Detect which cell encompasses the target text, then output its (X, Y) center coordinate. 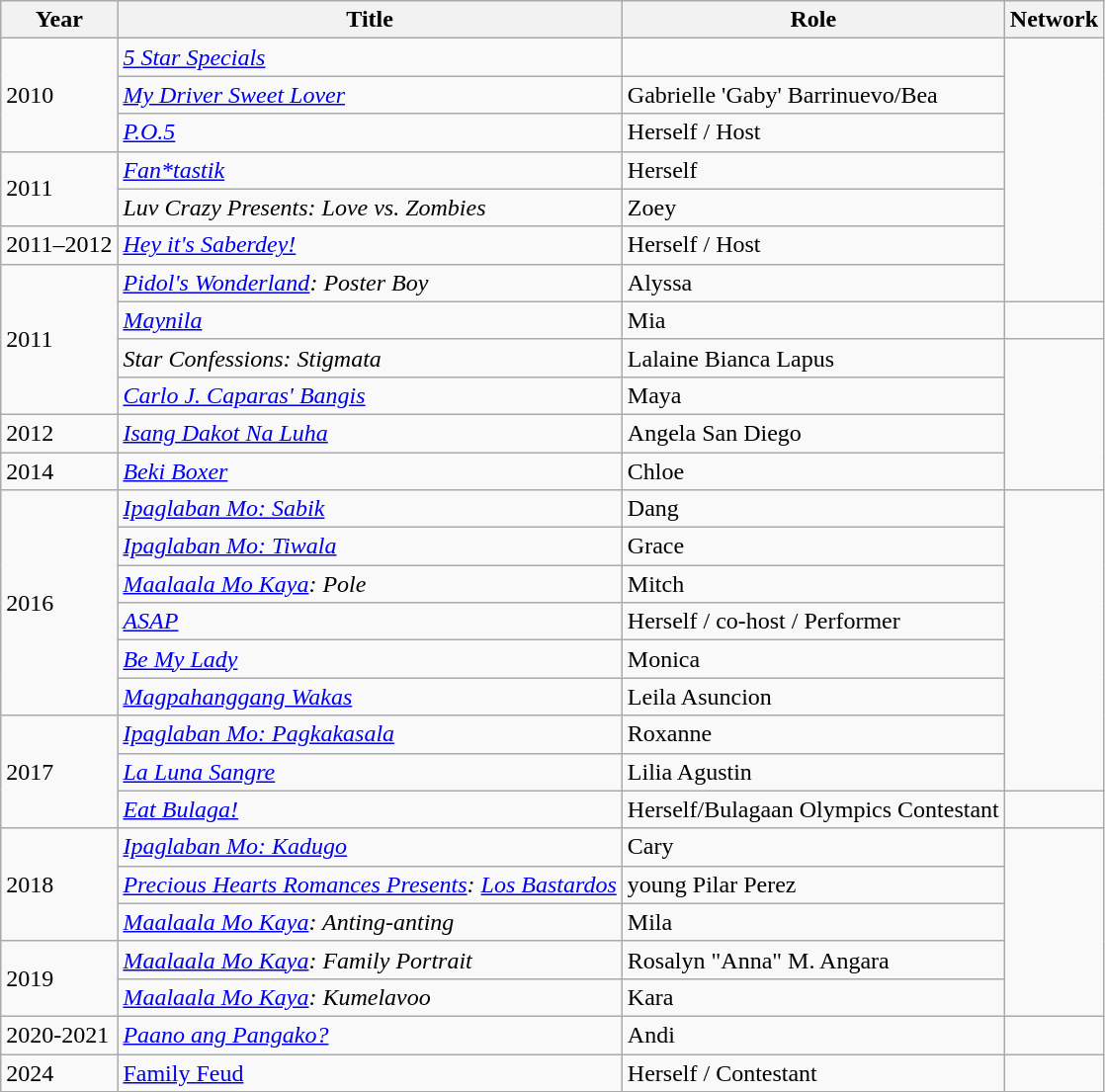
Ipaglaban Mo: Tiwala (370, 546)
Gabrielle 'Gaby' Barrinuevo/Bea (812, 95)
Maalaala Mo Kaya: Family Portrait (370, 960)
2018 (59, 884)
Maya (812, 395)
Maalaala Mo Kaya: Anting-anting (370, 922)
Herself (812, 170)
Kara (812, 997)
Leila Asuncion (812, 697)
Chloe (812, 471)
Mitch (812, 584)
Herself / Contestant (812, 1072)
Zoey (812, 208)
Alyssa (812, 283)
2024 (59, 1072)
2011–2012 (59, 245)
2017 (59, 772)
ASAP (370, 622)
Cary (812, 847)
Precious Hearts Romances Presents: Los Bastardos (370, 884)
Lilia Agustin (812, 772)
2014 (59, 471)
Magpahanggang Wakas (370, 697)
Year (59, 20)
Ipaglaban Mo: Kadugo (370, 847)
Ipaglaban Mo: Sabik (370, 509)
Mila (812, 922)
Network (1054, 20)
My Driver Sweet Lover (370, 95)
Pidol's Wonderland: Poster Boy (370, 283)
Ipaglaban Mo: Pagkakasala (370, 734)
Herself/Bulagaan Olympics Contestant (812, 809)
Roxanne (812, 734)
Isang Dakot Na Luha (370, 433)
Family Feud (370, 1072)
Paano ang Pangako? (370, 1035)
Star Confessions: Stigmata (370, 358)
young Pilar Perez (812, 884)
Mia (812, 320)
P.O.5 (370, 132)
Maalaala Mo Kaya: Pole (370, 584)
Lalaine Bianca Lapus (812, 358)
Carlo J. Caparas' Bangis (370, 395)
Grace (812, 546)
Beki Boxer (370, 471)
Andi (812, 1035)
Be My Lady (370, 659)
Role (812, 20)
5 Star Specials (370, 57)
2016 (59, 603)
Angela San Diego (812, 433)
Fan*tastik (370, 170)
Maalaala Mo Kaya: Kumelavoo (370, 997)
Maynila (370, 320)
Title (370, 20)
Luv Crazy Presents: Love vs. Zombies (370, 208)
Rosalyn "Anna" M. Angara (812, 960)
2012 (59, 433)
Hey it's Saberdey! (370, 245)
Eat Bulaga! (370, 809)
2010 (59, 95)
Monica (812, 659)
La Luna Sangre (370, 772)
Dang (812, 509)
2019 (59, 978)
2020-2021 (59, 1035)
Herself / co-host / Performer (812, 622)
